From the cell containing the given text, extract its center point as [x, y] coordinate. 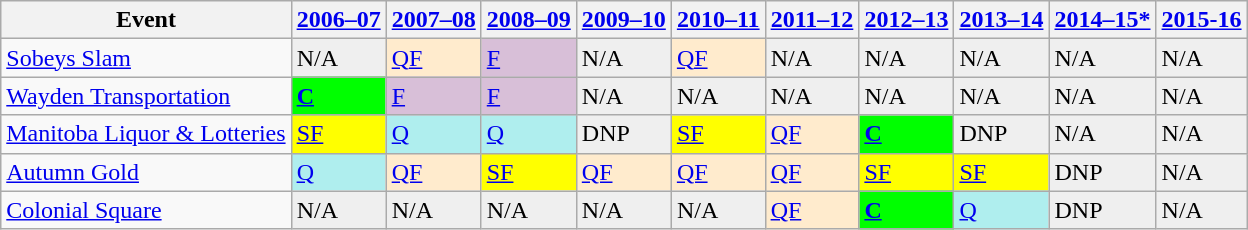
2011–12 [812, 20]
2009–10 [624, 20]
2010–11 [718, 20]
2008–09 [528, 20]
Colonial Square [146, 210]
Manitoba Liquor & Lotteries [146, 134]
2014–15* [1102, 20]
2015-16 [1202, 20]
2007–08 [434, 20]
Sobeys Slam [146, 58]
Wayden Transportation [146, 96]
Event [146, 20]
Autumn Gold [146, 172]
2013–14 [1002, 20]
2012–13 [906, 20]
2006–07 [338, 20]
